Search for the cell housing the specified text and yield its [X, Y] center coordinate. 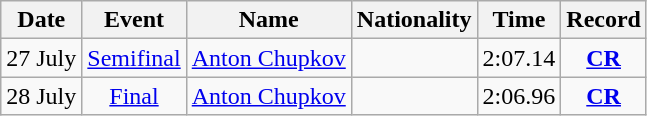
Final [134, 96]
Event [134, 20]
Time [519, 20]
2:06.96 [519, 96]
Name [268, 20]
2:07.14 [519, 58]
Date [42, 20]
28 July [42, 96]
Semifinal [134, 58]
Record [604, 20]
27 July [42, 58]
Nationality [414, 20]
